Output the [x, y] coordinate of the center of the cell containing the given text.  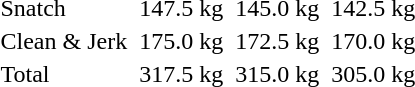
172.5 kg [278, 41]
175.0 kg [182, 41]
